Provide the (X, Y) coordinate of the cell's center where the given text is located.  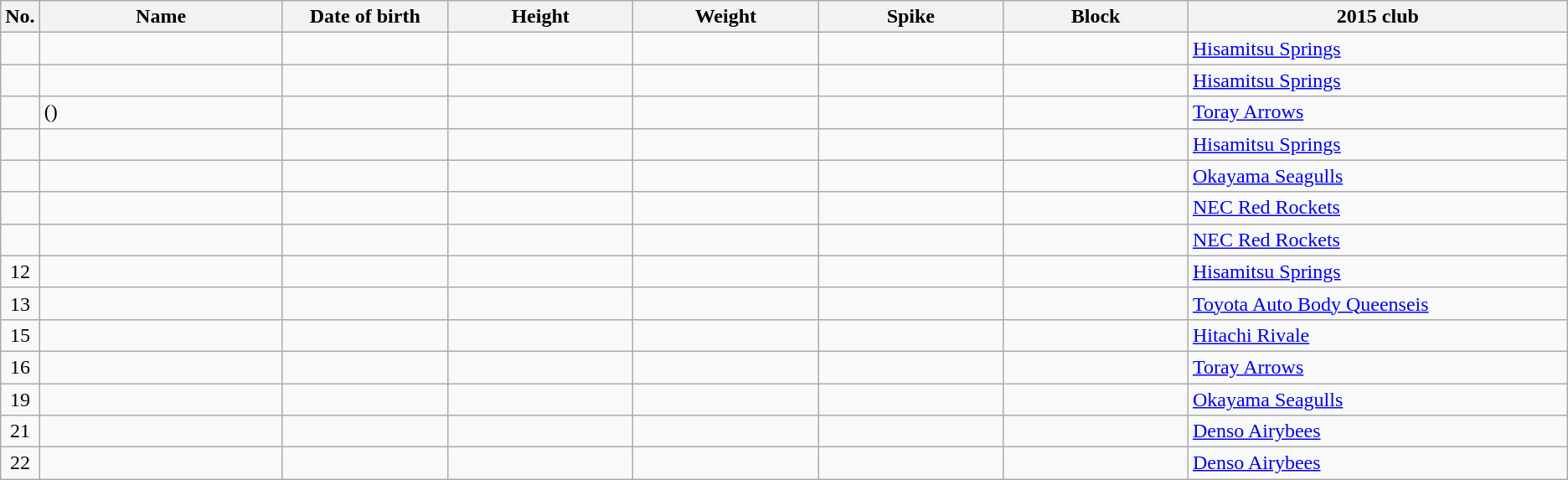
Weight (725, 17)
2015 club (1377, 17)
Hitachi Rivale (1377, 335)
Spike (911, 17)
Date of birth (365, 17)
Name (161, 17)
Block (1096, 17)
19 (20, 400)
22 (20, 463)
16 (20, 367)
() (161, 112)
13 (20, 303)
15 (20, 335)
Toyota Auto Body Queenseis (1377, 303)
No. (20, 17)
12 (20, 271)
21 (20, 431)
Height (539, 17)
